Scan for the cell matching the given text and deliver its [X, Y] coordinate at center. 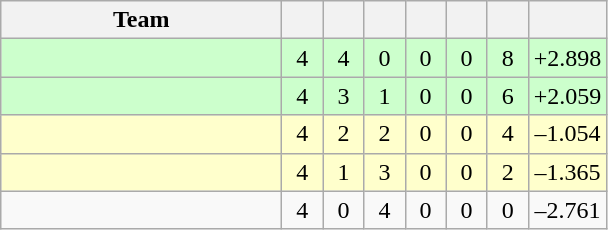
–1.054 [568, 134]
8 [508, 58]
Team [142, 20]
6 [508, 96]
–1.365 [568, 172]
–2.761 [568, 210]
+2.059 [568, 96]
+2.898 [568, 58]
